Scan for the cell matching the given text and deliver its (X, Y) coordinate at center. 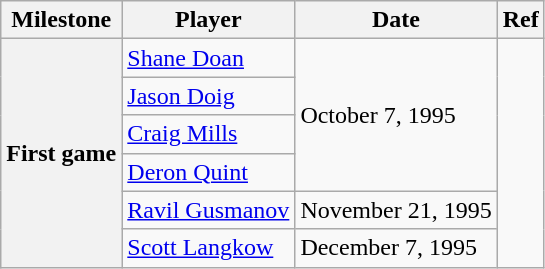
Ravil Gusmanov (208, 210)
December 7, 1995 (396, 248)
Date (396, 20)
Deron Quint (208, 172)
November 21, 1995 (396, 210)
Craig Mills (208, 134)
October 7, 1995 (396, 115)
Scott Langkow (208, 248)
Shane Doan (208, 58)
Jason Doig (208, 96)
Ref (520, 20)
Player (208, 20)
First game (62, 153)
Milestone (62, 20)
